Locate the cell with the specified text and output its (X, Y) center coordinate. 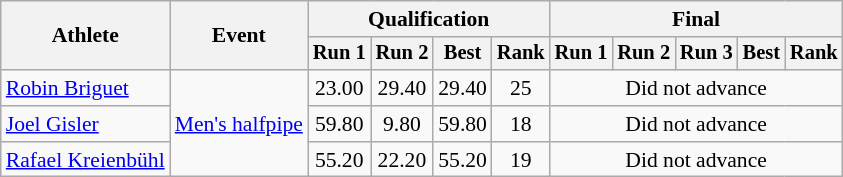
Event (239, 36)
Final (696, 19)
Men's halfpipe (239, 124)
9.80 (402, 124)
Qualification (429, 19)
Joel Gisler (86, 124)
Robin Briguet (86, 88)
Athlete (86, 36)
18 (521, 124)
25 (521, 88)
Run 3 (706, 54)
23.00 (340, 88)
